Output the (X, Y) coordinate of the center of the cell containing the given text.  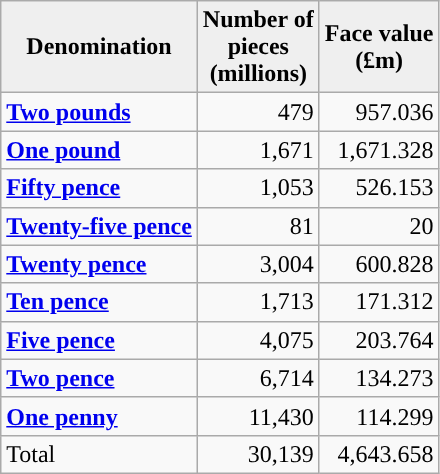
Ten pence (100, 302)
Two pence (100, 378)
3,004 (258, 264)
526.153 (379, 188)
81 (258, 226)
One pound (100, 150)
Total (100, 454)
479 (258, 112)
4,643.658 (379, 454)
1,053 (258, 188)
1,671.328 (379, 150)
Number ofpieces(millions) (258, 47)
4,075 (258, 340)
203.764 (379, 340)
Twenty pence (100, 264)
Face value(£m) (379, 47)
6,714 (258, 378)
Fifty pence (100, 188)
1,713 (258, 302)
1,671 (258, 150)
Denomination (100, 47)
20 (379, 226)
600.828 (379, 264)
Twenty-five pence (100, 226)
30,139 (258, 454)
Five pence (100, 340)
134.273 (379, 378)
957.036 (379, 112)
11,430 (258, 416)
One penny (100, 416)
171.312 (379, 302)
114.299 (379, 416)
Two pounds (100, 112)
